Output the [x, y] coordinate of the center of the cell containing the given text.  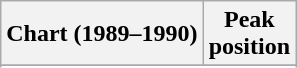
Chart (1989–1990) [102, 34]
Peakposition [249, 34]
